For the text-containing cell, return its midpoint in (X, Y) coordinate format. 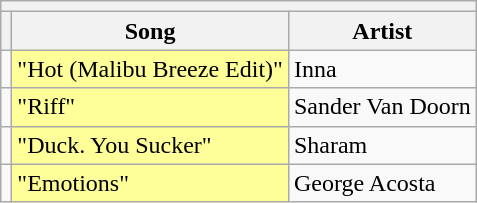
"Riff" (150, 107)
"Duck. You Sucker" (150, 145)
"Hot (Malibu Breeze Edit)" (150, 69)
George Acosta (382, 183)
Artist (382, 31)
Inna (382, 69)
Song (150, 31)
Sander Van Doorn (382, 107)
Sharam (382, 145)
"Emotions" (150, 183)
